Detect which cell encompasses the target text, then output its [x, y] center coordinate. 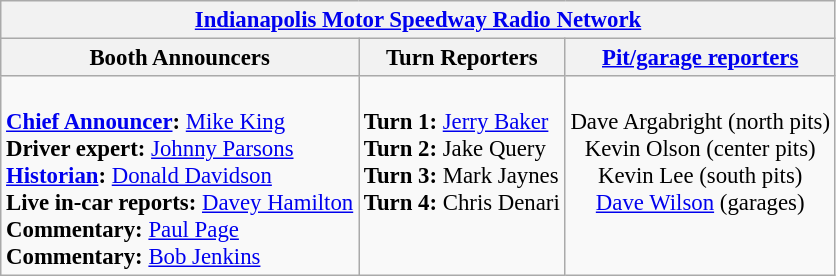
Indianapolis Motor Speedway Radio Network [418, 20]
Dave Argabright (north pits)Kevin Olson (center pits)Kevin Lee (south pits)Dave Wilson (garages) [700, 176]
Booth Announcers [180, 58]
Pit/garage reporters [700, 58]
Turn 1: Jerry Baker Turn 2: Jake Query Turn 3: Mark Jaynes Turn 4: Chris Denari [462, 176]
Turn Reporters [462, 58]
